From the cell containing the given text, extract its center point as (x, y) coordinate. 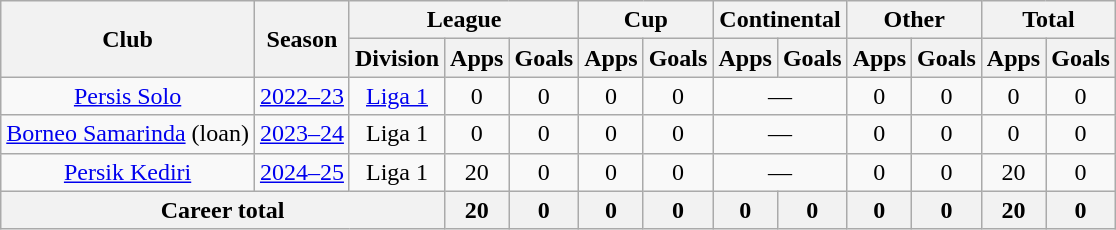
Continental (780, 20)
Other (914, 20)
Persik Kediri (128, 172)
Division (396, 58)
Borneo Samarinda (loan) (128, 134)
2022–23 (302, 96)
League (464, 20)
Persis Solo (128, 96)
Career total (223, 210)
2023–24 (302, 134)
Season (302, 39)
Club (128, 39)
Cup (646, 20)
Total (1048, 20)
2024–25 (302, 172)
